Return [X, Y] of the center of cell containing provided text 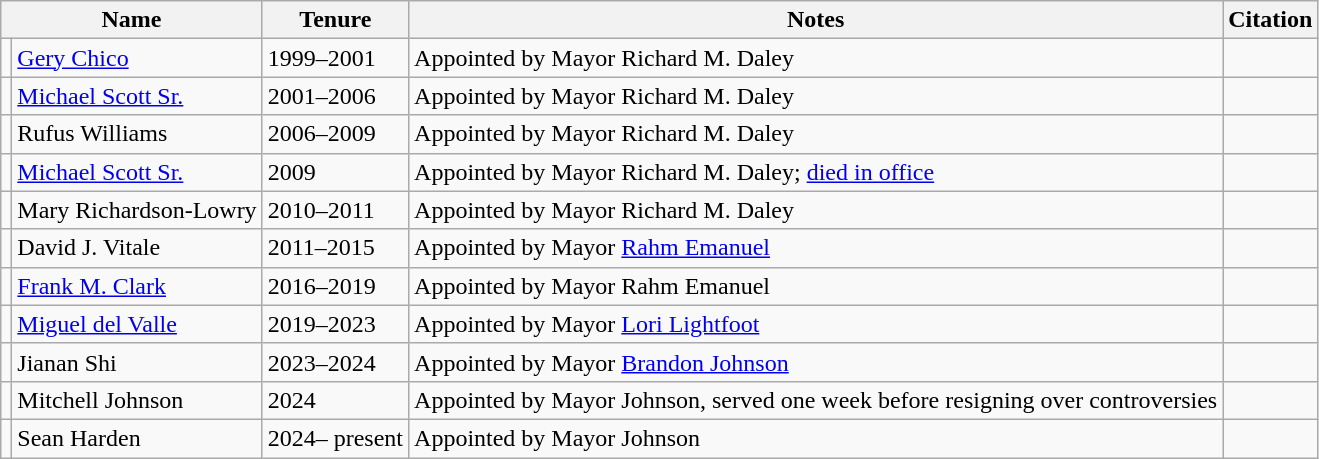
2006–2009 [335, 134]
Rufus Williams [137, 134]
Jianan Shi [137, 362]
2024– present [335, 438]
2019–2023 [335, 324]
1999–2001 [335, 58]
Notes [816, 20]
Appointed by Mayor Johnson [816, 438]
Appointed by Mayor Johnson, served one week before resigning over controversies [816, 400]
Mary Richardson-Lowry [137, 210]
Appointed by Mayor Brandon Johnson [816, 362]
Appointed by Mayor Richard M. Daley; died in office [816, 172]
2024 [335, 400]
Frank M. Clark [137, 286]
2009 [335, 172]
Tenure [335, 20]
2001–2006 [335, 96]
Name [132, 20]
2011–2015 [335, 248]
Citation [1270, 20]
Mitchell Johnson [137, 400]
Gery Chico [137, 58]
2016–2019 [335, 286]
Sean Harden [137, 438]
2010–2011 [335, 210]
Appointed by Mayor Lori Lightfoot [816, 324]
2023–2024 [335, 362]
David J. Vitale [137, 248]
Miguel del Valle [137, 324]
